Output the [x, y] coordinate of the center of the cell containing the given text.  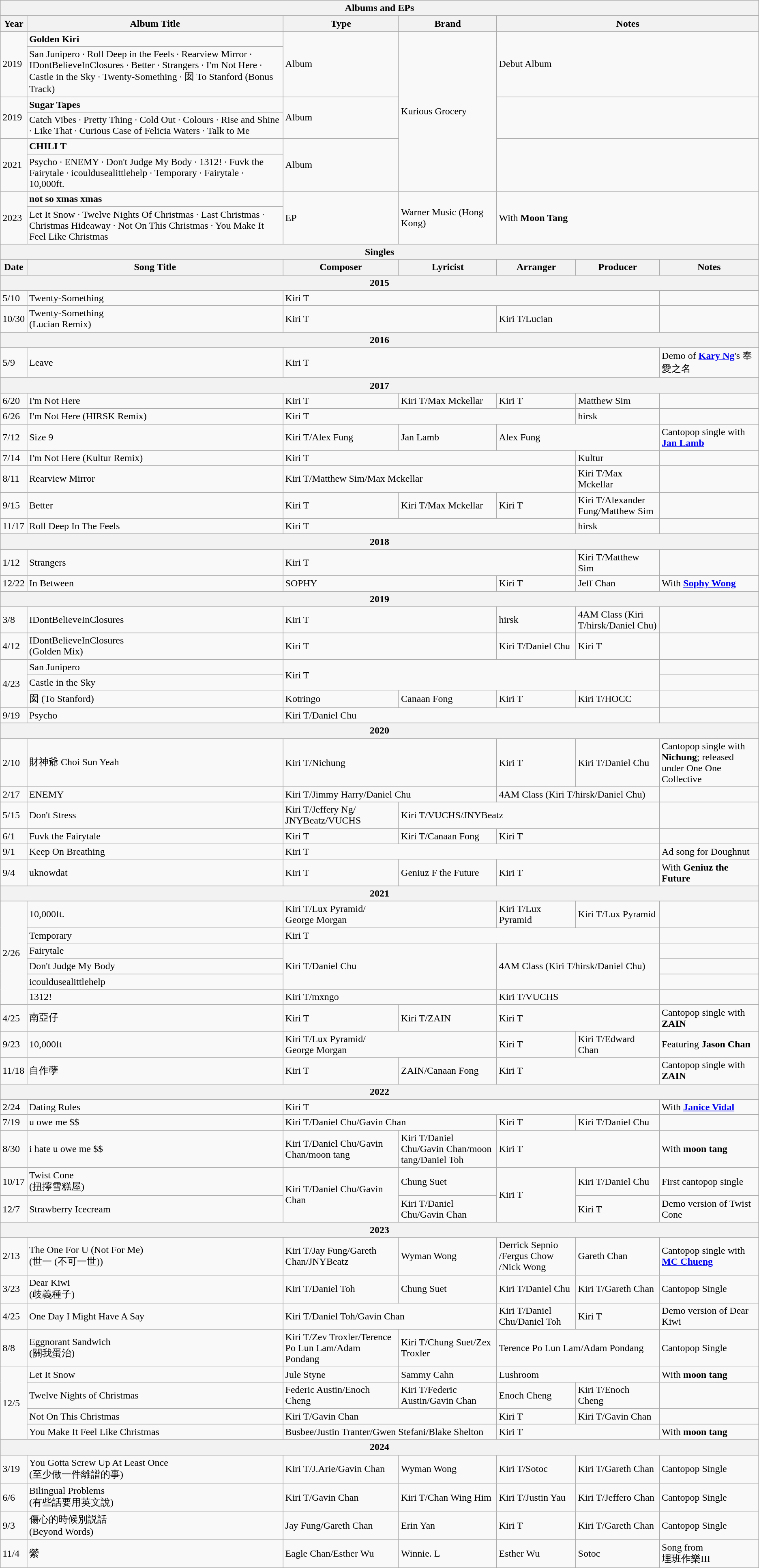
Kurious Grocery [448, 111]
Erin Yan [448, 1525]
2022 [379, 1092]
12/7 [14, 1209]
Twenty-Something(Lucian Remix) [155, 319]
Not On This Christmas [155, 1416]
Date [14, 267]
Kiri T/J.Arie/Gavin Chan [341, 1469]
2017 [379, 385]
Castle in the Sky [155, 682]
With Geniuz the Future [710, 873]
San Junipero [155, 667]
Size 9 [155, 437]
Strawberry Icecream [155, 1209]
9/23 [14, 1045]
Esther Wu [536, 1554]
8/30 [14, 1149]
Warner Music (Hong Kong) [448, 218]
9/19 [14, 715]
not so xmas xmas [155, 199]
Cantopop single with Jan Lamb [710, 437]
Jay Fung/Gareth Chan [341, 1525]
Kiri T/Chung Suet/Zex Troxler [448, 1348]
2018 [379, 542]
3/8 [14, 620]
5/15 [14, 815]
Derrick Sepnio /Fergus Chow /Nick Wong [536, 1256]
10/30 [14, 319]
IDontBelieveInClosures(Golden Mix) [155, 646]
Twenty-Something [155, 298]
Busbee/Justin Tranter/Gwen Stefani/Blake Shelton [390, 1432]
Album Title [155, 24]
i hate u owe me $$ [155, 1149]
2/17 [14, 794]
Don't Stress [155, 815]
Matthew Sim [617, 401]
Bilingual Problems(有些話要用英文說) [155, 1497]
Lushroom [578, 1375]
1312! [155, 997]
2015 [379, 283]
Demo version of Twist Cone [710, 1209]
With Janice Vidal [710, 1107]
2/24 [14, 1107]
Kiri T/Alex Fung [341, 437]
10/17 [14, 1182]
Kiri T/Chan Wing Him [448, 1497]
Roll Deep In The Feels [155, 526]
6/6 [14, 1497]
Kiri T/Daniel Chu/Daniel Toh [536, 1316]
Kultur [617, 458]
Kiri T/VUCHS/JNYBeatz [530, 815]
2/10 [14, 762]
1/12 [14, 563]
8/8 [14, 1348]
Fairytale [155, 951]
Kiri T/Daniel Chu/Gavin Chan/moon tang/Daniel Toh [448, 1149]
Debut Album [628, 64]
財神爺 Choi Sun Yeah [155, 762]
7/19 [14, 1122]
Lyricist [448, 267]
Kiri T/Justin Yau [536, 1497]
Kiri T/Jeffery Ng/JNYBeatz/VUCHS [341, 815]
Let It Snow · Twelve Nights Of Christmas · Last Christmas · Christmas Hideaway · Not On This Christmas · You Make It Feel Like Christmas [155, 225]
Rearview Mirror [155, 479]
Featuring Jason Chan [710, 1045]
Kiri T/Canaan Fong [448, 836]
Kiri T/Federic Austin/Gavin Chan [448, 1396]
4/12 [14, 646]
Gareth Chan [617, 1256]
Enoch Cheng [536, 1396]
Composer [341, 267]
Better [155, 505]
Song from埋班作樂III [710, 1554]
6/1 [14, 836]
Winnie. L [448, 1554]
9/3 [14, 1525]
I'm Not Here (Kultur Remix) [155, 458]
2016 [379, 340]
EP [341, 218]
Sotoc [617, 1554]
11/4 [14, 1554]
Temporary [155, 935]
SOPHY [390, 583]
Fuvk the Fairytale [155, 836]
Dating Rules [155, 1107]
8/11 [14, 479]
First cantopop single [710, 1182]
4/23 [14, 684]
Kotringo [341, 699]
Geniuz F the Future [448, 873]
2020 [379, 731]
IDontBelieveInClosures [155, 620]
3/23 [14, 1289]
11/17 [14, 526]
9/15 [14, 505]
Sugar Tapes [155, 104]
Kiri T/Daniel Chu/Gavin Chan/moon tang [341, 1149]
Cantopop single with Nichung; released under One One Collective [710, 762]
Sammy Cahn [448, 1375]
Federic Austin/Enoch Cheng [341, 1396]
7/12 [14, 437]
Ad song for Doughnut [710, 852]
Singles [379, 252]
icouldusealittlehelp [155, 982]
Demo version of Dear Kiwi [710, 1316]
囡 (To Stanford) [155, 699]
ENEMY [155, 794]
9/4 [14, 873]
Kiri T/ZAIN [448, 1018]
uknowdat [155, 873]
Let It Snow [155, 1375]
In Between [155, 583]
7/14 [14, 458]
Keep On Breathing [155, 852]
Kiri T/Matthew Sim [617, 563]
Golden Kiri [155, 39]
Kiri T/Matthew Sim/Max Mckellar [429, 479]
Jeff Chan [617, 583]
You Make It Feel Like Christmas [155, 1432]
2/26 [14, 953]
Psycho · ENEMY · Don't Judge My Body · 1312! · Fuvk the Fairytale · icouldusealittlehelp · Temporary · Fairytale · 10,000ft. [155, 173]
Producer [617, 267]
Eagle Chan/Esther Wu [341, 1554]
Kiri T/Jimmy Harry/Daniel Chu [390, 794]
With Moon Tang [628, 218]
Type [341, 24]
Kiri T/mxngo [390, 997]
Eggnorant Sandwich(關我蛋治) [155, 1348]
The One For U (Not For Me)(世一 (不可一世)) [155, 1256]
Canaan Fong [448, 699]
Kiri T/HOCC [617, 699]
Kiri T/Alexander Fung/Matthew Sim [617, 505]
Kiri T/Daniel Toh [341, 1289]
12/5 [14, 1403]
CHILI T [155, 146]
南亞仔 [155, 1018]
I'm Not Here (HIRSK Remix) [155, 416]
12/22 [14, 583]
9/1 [14, 852]
Song Title [155, 267]
One Day I Might Have A Say [155, 1316]
Kiri T/Edward Chan [617, 1045]
Twelve Nights of Christmas [155, 1396]
You Gotta Screw Up At Least Once(至少做一件離譜的事) [155, 1469]
3/19 [14, 1469]
Arranger [536, 267]
Year [14, 24]
Terence Po Lun Lam/Adam Pondang [578, 1348]
Kiri T/Jeffero Chan [617, 1497]
Demo of Kary Ng's 奉愛之名 [710, 363]
Jan Lamb [448, 437]
Kiri T/Enoch Cheng [617, 1396]
5/9 [14, 363]
Dear Kiwi(歧義種子) [155, 1289]
Catch Vibes · Pretty Thing · Cold Out · Colours · Rise and Shine · Like That · Curious Case of Felicia Waters · Talk to Me [155, 126]
Alex Fung [578, 437]
6/20 [14, 401]
I'm Not Here [155, 401]
10,000ft. [155, 914]
自作孽 [155, 1070]
With Sophy Wong [710, 583]
Kiri T/Jay Fung/Gareth Chan/JNYBeatz [341, 1256]
Psycho [155, 715]
Kiri T/Lucian [578, 319]
Brand [448, 24]
2024 [379, 1447]
Albums and EPs [379, 8]
Kiri T/Daniel Toh/Gavin Chan [390, 1316]
Kiri T/Sotoc [536, 1469]
傷心的時候別説話(Beyond Words) [155, 1525]
Jule Styne [341, 1375]
縈 [155, 1554]
Twist Cone(扭擰雪糕屋) [155, 1182]
Kiri T/Zev Troxler/Terence Po Lun Lam/Adam Pondang [341, 1348]
Leave [155, 363]
11/18 [14, 1070]
10,000ft [155, 1045]
Kiri T/Nichung [390, 762]
Cantopop single with MC Chueng [710, 1256]
ZAIN/Canaan Fong [448, 1070]
Strangers [155, 563]
Don't Judge My Body [155, 966]
Kiri T/VUCHS [578, 997]
2/13 [14, 1256]
u owe me $$ [155, 1122]
6/26 [14, 416]
5/10 [14, 298]
